Scan for the cell matching the given text and deliver its [x, y] coordinate at center. 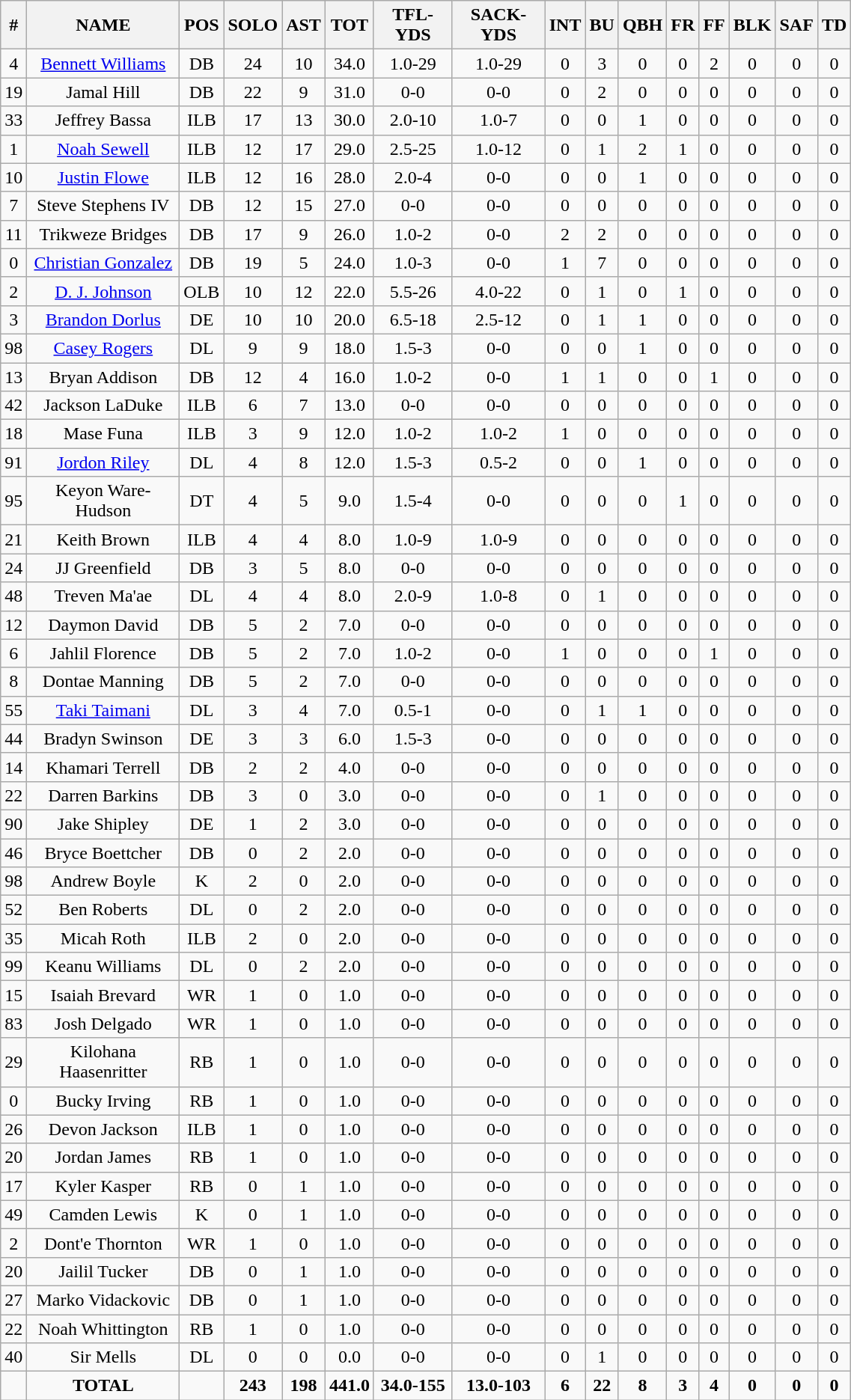
91 [13, 462]
NAME [103, 25]
POS [202, 25]
Jamal Hill [103, 92]
243 [253, 1386]
SACK-YDS [498, 25]
34.0 [349, 64]
30.0 [349, 120]
26 [13, 1129]
34.0-155 [412, 1386]
4.0-22 [498, 291]
BU [602, 25]
27.0 [349, 206]
4.0 [349, 767]
83 [13, 1024]
Treven Ma'ae [103, 596]
46 [13, 852]
29 [13, 1063]
0.5-1 [412, 710]
SAF [796, 25]
0.5-2 [498, 462]
99 [13, 967]
Bradyn Swinson [103, 739]
Kilohana Haasenritter [103, 1063]
Steve Stephens IV [103, 206]
29.0 [349, 149]
14 [13, 767]
52 [13, 910]
2.0-9 [412, 596]
Kyler Kasper [103, 1186]
16 [304, 177]
2.5-25 [412, 149]
SOLO [253, 25]
Sir Mells [103, 1357]
Ben Roberts [103, 910]
28.0 [349, 177]
42 [13, 406]
Jeffrey Bassa [103, 120]
D. J. Johnson [103, 291]
2.5-12 [498, 320]
Noah Sewell [103, 149]
90 [13, 824]
DT [202, 501]
1.0-3 [412, 263]
Jordon Riley [103, 462]
Camden Lewis [103, 1214]
FF [714, 25]
2.0-10 [412, 120]
Casey Rogers [103, 348]
TFL-YDS [412, 25]
35 [13, 938]
Isaiah Brevard [103, 995]
Andrew Boyle [103, 881]
Bucky Irving [103, 1101]
1.0-12 [498, 149]
9.0 [349, 501]
18.0 [349, 348]
Jake Shipley [103, 824]
11 [13, 234]
FR [683, 25]
Josh Delgado [103, 1024]
24.0 [349, 263]
6.0 [349, 739]
Noah Whittington [103, 1328]
198 [304, 1386]
13.0 [349, 406]
Bryce Boettcher [103, 852]
441.0 [349, 1386]
95 [13, 501]
Darren Barkins [103, 795]
2.0-4 [412, 177]
26.0 [349, 234]
Khamari Terrell [103, 767]
55 [13, 710]
Christian Gonzalez [103, 263]
OLB [202, 291]
INT [565, 25]
Brandon Dorlus [103, 320]
1.5-4 [412, 501]
27 [13, 1300]
JJ Greenfield [103, 568]
5.5-26 [412, 291]
AST [304, 25]
16.0 [349, 376]
BLK [752, 25]
31.0 [349, 92]
Jahlil Florence [103, 653]
40 [13, 1357]
TOTAL [103, 1386]
Taki Taimani [103, 710]
Keyon Ware-Hudson [103, 501]
1.0-7 [498, 120]
Jailil Tucker [103, 1271]
Jackson LaDuke [103, 406]
21 [13, 539]
Mase Funa [103, 434]
Daymon David [103, 625]
Dontae Manning [103, 682]
33 [13, 120]
TOT [349, 25]
0.0 [349, 1357]
Bennett Williams [103, 64]
13.0-103 [498, 1386]
Jordan James [103, 1158]
QBH [642, 25]
48 [13, 596]
1.0-8 [498, 596]
Dont'e Thornton [103, 1243]
49 [13, 1214]
Trikweze Bridges [103, 234]
Justin Flowe [103, 177]
22.0 [349, 291]
18 [13, 434]
Micah Roth [103, 938]
# [13, 25]
Marko Vidackovic [103, 1300]
6.5-18 [412, 320]
TD [834, 25]
20.0 [349, 320]
Devon Jackson [103, 1129]
Keith Brown [103, 539]
Keanu Williams [103, 967]
44 [13, 739]
Bryan Addison [103, 376]
